Search for the cell housing the specified text and yield its [X, Y] center coordinate. 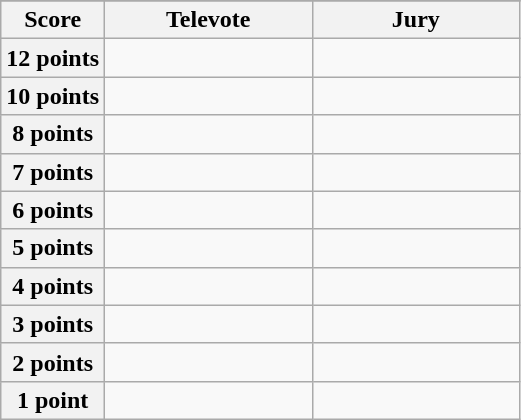
3 points [53, 324]
1 point [53, 400]
2 points [53, 362]
8 points [53, 134]
Televote [209, 20]
7 points [53, 172]
Jury [416, 20]
12 points [53, 58]
4 points [53, 286]
5 points [53, 248]
10 points [53, 96]
Score [53, 20]
6 points [53, 210]
